Identify which cell holds the provided text, then report its [x, y] central coordinate. 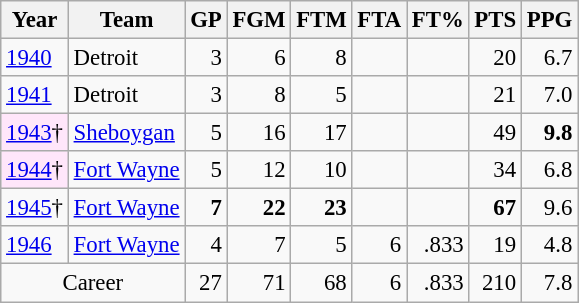
17 [322, 133]
1943† [35, 133]
FT% [438, 20]
FGM [259, 20]
PTS [495, 20]
1946 [35, 245]
FTA [379, 20]
10 [322, 170]
9.8 [549, 133]
1944† [35, 170]
19 [495, 245]
1941 [35, 95]
12 [259, 170]
210 [495, 283]
9.6 [549, 208]
71 [259, 283]
Year [35, 20]
6.7 [549, 58]
27 [206, 283]
49 [495, 133]
Sheboygan [126, 133]
Career [93, 283]
7.8 [549, 283]
7.0 [549, 95]
PPG [549, 20]
Team [126, 20]
4.8 [549, 245]
1940 [35, 58]
GP [206, 20]
34 [495, 170]
23 [322, 208]
16 [259, 133]
FTM [322, 20]
21 [495, 95]
20 [495, 58]
4 [206, 245]
22 [259, 208]
6.8 [549, 170]
68 [322, 283]
67 [495, 208]
1945† [35, 208]
